Pinpoint the cell where the given text exists, returning its [X, Y] midpoint coordinate. 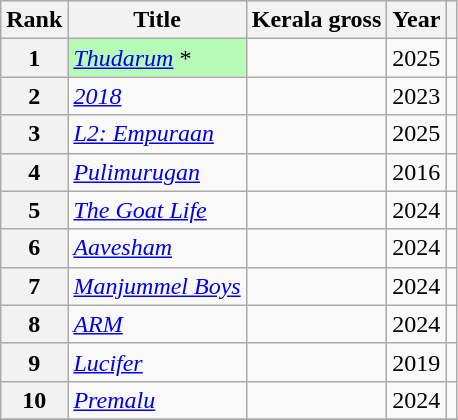
4 [34, 172]
Rank [34, 20]
3 [34, 134]
Pulimurugan [157, 172]
2023 [416, 96]
Thudarum * [157, 58]
6 [34, 248]
Title [157, 20]
8 [34, 324]
Premalu [157, 400]
Aavesham [157, 248]
2019 [416, 362]
Kerala gross [316, 20]
Lucifer [157, 362]
5 [34, 210]
9 [34, 362]
ARM [157, 324]
2016 [416, 172]
7 [34, 286]
Manjummel Boys [157, 286]
2 [34, 96]
L2: Empuraan [157, 134]
1 [34, 58]
The Goat Life [157, 210]
Year [416, 20]
10 [34, 400]
2018 [157, 96]
